Pinpoint the cell where the given text exists, returning its [x, y] midpoint coordinate. 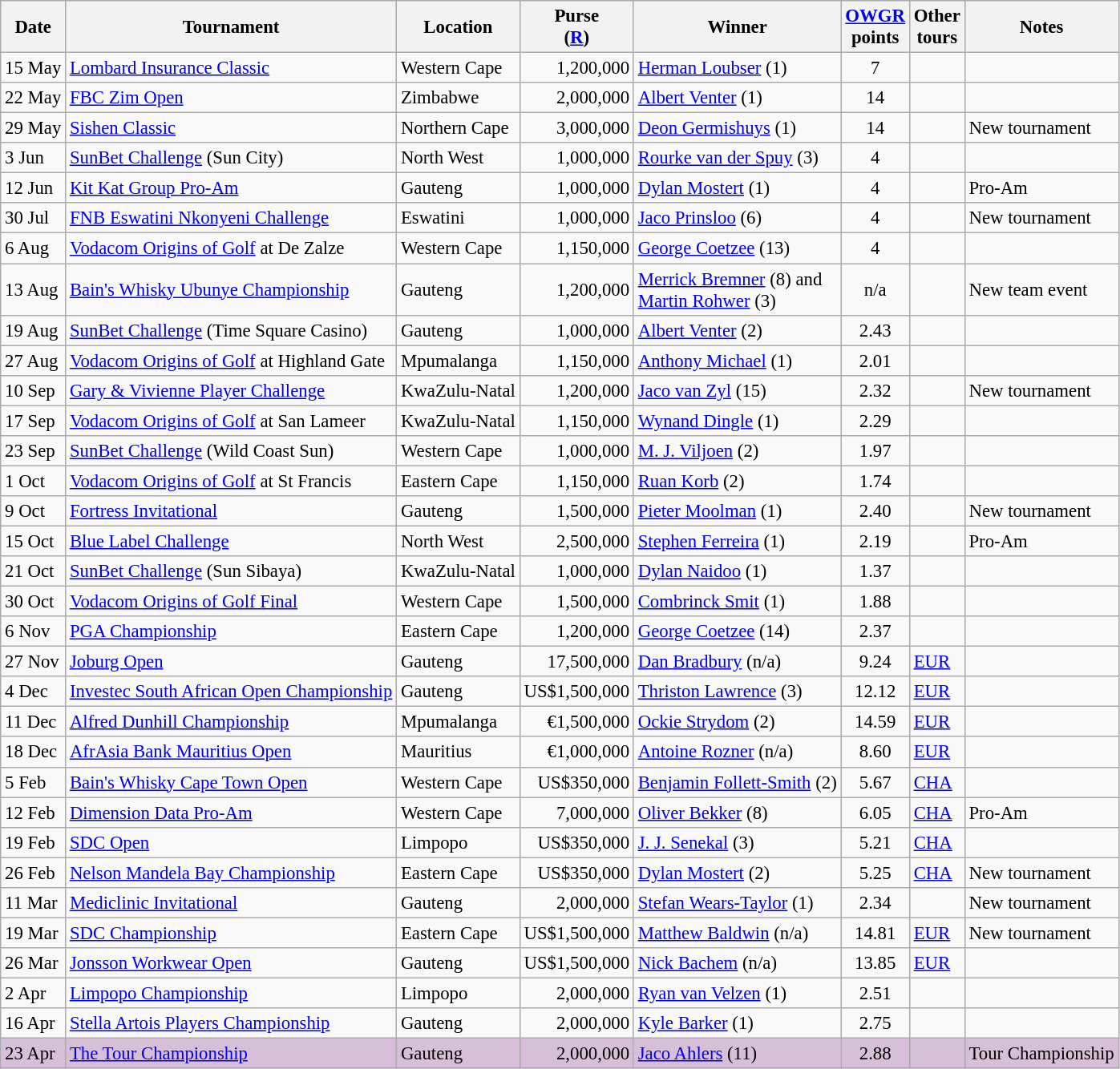
Merrick Bremner (8) and Martin Rohwer (3) [738, 290]
2.34 [875, 903]
Herman Loubser (1) [738, 68]
Wynand Dingle (1) [738, 421]
3 Jun [34, 158]
12 Feb [34, 813]
26 Feb [34, 873]
Ruan Korb (2) [738, 481]
6 Aug [34, 248]
19 Aug [34, 330]
Bain's Whisky Cape Town Open [231, 782]
9 Oct [34, 511]
Albert Venter (1) [738, 98]
SDC Open [231, 842]
Nick Bachem (n/a) [738, 963]
9.24 [875, 662]
Pieter Moolman (1) [738, 511]
13 Aug [34, 290]
12.12 [875, 692]
3,000,000 [576, 128]
M. J. Viljoen (2) [738, 451]
Northern Cape [459, 128]
Anthony Michael (1) [738, 361]
13.85 [875, 963]
Thriston Lawrence (3) [738, 692]
Stefan Wears-Taylor (1) [738, 903]
Vodacom Origins of Golf Final [231, 602]
PGA Championship [231, 631]
Lombard Insurance Classic [231, 68]
2.29 [875, 421]
SunBet Challenge (Sun City) [231, 158]
2.32 [875, 390]
Zimbabwe [459, 98]
Gary & Vivienne Player Challenge [231, 390]
27 Nov [34, 662]
Jonsson Workwear Open [231, 963]
Limpopo Championship [231, 993]
Dylan Naidoo (1) [738, 571]
Benjamin Follett-Smith (2) [738, 782]
5.25 [875, 873]
19 Feb [34, 842]
2.37 [875, 631]
OWGRpoints [875, 27]
2.40 [875, 511]
Tournament [231, 27]
Sishen Classic [231, 128]
Purse(R) [576, 27]
n/a [875, 290]
Antoine Rozner (n/a) [738, 752]
2.01 [875, 361]
Rourke van der Spuy (3) [738, 158]
1.74 [875, 481]
Vodacom Origins of Golf at St Francis [231, 481]
Ryan van Velzen (1) [738, 993]
George Coetzee (14) [738, 631]
Oliver Bekker (8) [738, 813]
11 Mar [34, 903]
Date [34, 27]
Blue Label Challenge [231, 541]
2.19 [875, 541]
Stephen Ferreira (1) [738, 541]
Ockie Strydom (2) [738, 722]
The Tour Championship [231, 1054]
2.43 [875, 330]
19 Mar [34, 933]
SDC Championship [231, 933]
17 Sep [34, 421]
Nelson Mandela Bay Championship [231, 873]
Dylan Mostert (1) [738, 188]
18 Dec [34, 752]
New team event [1041, 290]
Winner [738, 27]
11 Dec [34, 722]
2 Apr [34, 993]
30 Oct [34, 602]
Deon Germishuys (1) [738, 128]
Alfred Dunhill Championship [231, 722]
21 Oct [34, 571]
Othertours [936, 27]
1.97 [875, 451]
Combrinck Smit (1) [738, 602]
12 Jun [34, 188]
Kit Kat Group Pro-Am [231, 188]
Vodacom Origins of Golf at Highland Gate [231, 361]
2.51 [875, 993]
Notes [1041, 27]
23 Sep [34, 451]
6 Nov [34, 631]
Dan Bradbury (n/a) [738, 662]
Eswatini [459, 219]
€1,000,000 [576, 752]
1.37 [875, 571]
15 Oct [34, 541]
1 Oct [34, 481]
SunBet Challenge (Wild Coast Sun) [231, 451]
5.21 [875, 842]
Jaco Prinsloo (6) [738, 219]
AfrAsia Bank Mauritius Open [231, 752]
Vodacom Origins of Golf at San Lameer [231, 421]
5 Feb [34, 782]
14.59 [875, 722]
SunBet Challenge (Sun Sibaya) [231, 571]
Matthew Baldwin (n/a) [738, 933]
2.88 [875, 1054]
George Coetzee (13) [738, 248]
Tour Championship [1041, 1054]
Vodacom Origins of Golf at De Zalze [231, 248]
Investec South African Open Championship [231, 692]
2.75 [875, 1023]
Jaco Ahlers (11) [738, 1054]
Location [459, 27]
17,500,000 [576, 662]
7,000,000 [576, 813]
SunBet Challenge (Time Square Casino) [231, 330]
2,500,000 [576, 541]
27 Aug [34, 361]
30 Jul [34, 219]
7 [875, 68]
10 Sep [34, 390]
5.67 [875, 782]
Dylan Mostert (2) [738, 873]
Dimension Data Pro-Am [231, 813]
1.88 [875, 602]
Albert Venter (2) [738, 330]
Mauritius [459, 752]
22 May [34, 98]
15 May [34, 68]
Mediclinic Invitational [231, 903]
Bain's Whisky Ubunye Championship [231, 290]
€1,500,000 [576, 722]
23 Apr [34, 1054]
J. J. Senekal (3) [738, 842]
FNB Eswatini Nkonyeni Challenge [231, 219]
Joburg Open [231, 662]
Jaco van Zyl (15) [738, 390]
6.05 [875, 813]
26 Mar [34, 963]
FBC Zim Open [231, 98]
Kyle Barker (1) [738, 1023]
16 Apr [34, 1023]
Fortress Invitational [231, 511]
4 Dec [34, 692]
8.60 [875, 752]
Stella Artois Players Championship [231, 1023]
14.81 [875, 933]
29 May [34, 128]
